Detect which cell encompasses the target text, then output its (x, y) center coordinate. 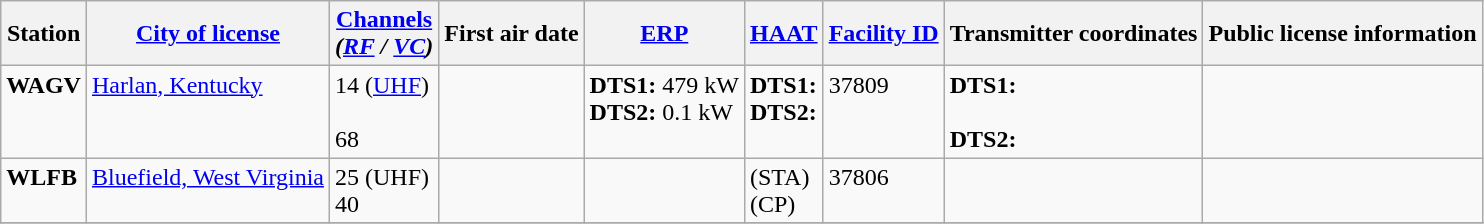
Public license information (1342, 34)
First air date (512, 34)
14 (UHF)68 (384, 112)
Harlan, Kentucky (208, 112)
Bluefield, West Virginia (208, 190)
DTS1: DTS2: (784, 112)
25 (UHF)40 (384, 190)
ERP (664, 34)
Station (44, 34)
WLFB (44, 190)
City of license (208, 34)
Channels(RF / VC) (384, 34)
DTS1: 479 kWDTS2: 0.1 kW (664, 112)
HAAT (784, 34)
37809 (884, 112)
DTS1:DTS2: (1074, 112)
Facility ID (884, 34)
Transmitter coordinates (1074, 34)
WAGV (44, 112)
37806 (884, 190)
(STA) (CP) (784, 190)
